Locate the cell with the specified text and output its (x, y) center coordinate. 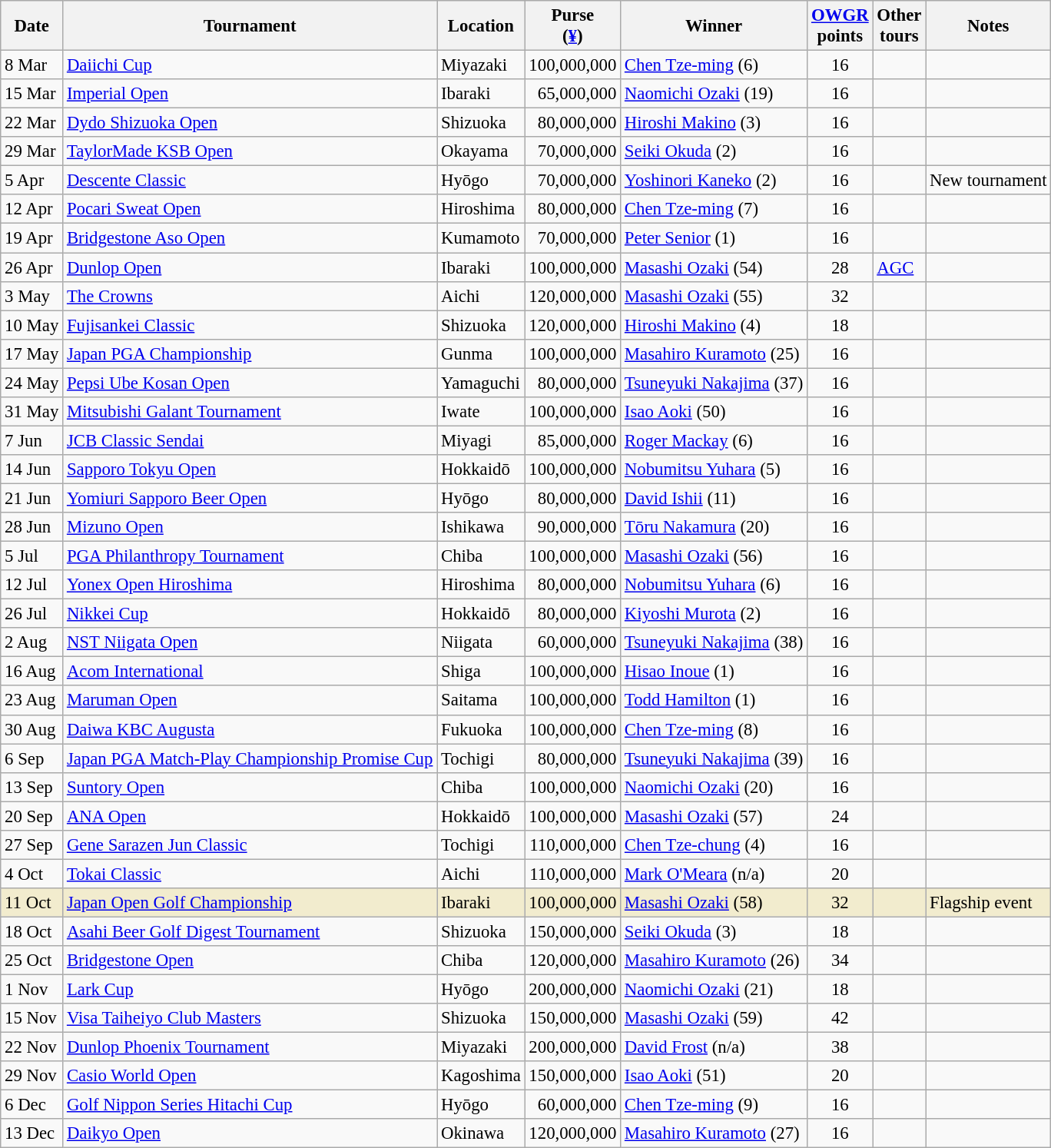
Saitama (481, 701)
Nobumitsu Yuhara (5) (714, 469)
Iwate (481, 412)
Dunlop Open (250, 267)
Flagship event (988, 903)
Hiroshi Makino (3) (714, 123)
Asahi Beer Golf Digest Tournament (250, 931)
Kiyoshi Murota (2) (714, 614)
Japan Open Golf Championship (250, 903)
21 Jun (32, 498)
Hiroshi Makino (4) (714, 325)
Naomichi Ozaki (20) (714, 787)
27 Sep (32, 845)
31 May (32, 412)
Chen Tze-ming (8) (714, 729)
20 Sep (32, 816)
10 May (32, 325)
5 Jul (32, 556)
Mark O'Meara (n/a) (714, 874)
Visa Taiheiyo Club Masters (250, 1018)
Ishikawa (481, 527)
Yomiuri Sapporo Beer Open (250, 498)
JCB Classic Sendai (250, 440)
4 Oct (32, 874)
Casio World Open (250, 1076)
16 Aug (32, 672)
13 Sep (32, 787)
Maruman Open (250, 701)
Shiga (481, 672)
Masashi Ozaki (55) (714, 296)
8 Mar (32, 65)
Hisao Inoue (1) (714, 672)
Sapporo Tokyu Open (250, 469)
Imperial Open (250, 94)
Yonex Open Hiroshima (250, 585)
30 Aug (32, 729)
Tsuneyuki Nakajima (37) (714, 383)
13 Dec (32, 1133)
Golf Nippon Series Hitachi Cup (250, 1105)
Niigata (481, 642)
19 Apr (32, 238)
26 Apr (32, 267)
TaylorMade KSB Open (250, 151)
Peter Senior (1) (714, 238)
28 Jun (32, 527)
Daiichi Cup (250, 65)
Roger Mackay (6) (714, 440)
Mitsubishi Galant Tournament (250, 412)
NST Niigata Open (250, 642)
85,000,000 (572, 440)
Okinawa (481, 1133)
24 May (32, 383)
5 Apr (32, 181)
Pepsi Ube Kosan Open (250, 383)
Tōru Nakamura (20) (714, 527)
Chen Tze-ming (7) (714, 210)
28 (840, 267)
Masashi Ozaki (57) (714, 816)
Todd Hamilton (1) (714, 701)
Japan PGA Match-Play Championship Promise Cup (250, 758)
Masahiro Kuramoto (25) (714, 353)
Masashi Ozaki (54) (714, 267)
Chen Tze-ming (6) (714, 65)
Naomichi Ozaki (19) (714, 94)
Masashi Ozaki (56) (714, 556)
17 May (32, 353)
Seiki Okuda (3) (714, 931)
Isao Aoki (50) (714, 412)
David Ishii (11) (714, 498)
Dunlop Phoenix Tournament (250, 1047)
Daikyo Open (250, 1133)
65,000,000 (572, 94)
Masashi Ozaki (58) (714, 903)
Purse(¥) (572, 26)
38 (840, 1047)
Chen Tze-chung (4) (714, 845)
Seiki Okuda (2) (714, 151)
2 Aug (32, 642)
Nikkei Cup (250, 614)
Date (32, 26)
Tournament (250, 26)
PGA Philanthropy Tournament (250, 556)
Mizuno Open (250, 527)
New tournament (988, 181)
Gene Sarazen Jun Classic (250, 845)
22 Nov (32, 1047)
Kagoshima (481, 1076)
Location (481, 26)
42 (840, 1018)
15 Mar (32, 94)
6 Sep (32, 758)
Bridgestone Aso Open (250, 238)
Othertours (899, 26)
Fujisankei Classic (250, 325)
11 Oct (32, 903)
Yamaguchi (481, 383)
AGC (899, 267)
Lark Cup (250, 990)
Descente Classic (250, 181)
Masahiro Kuramoto (26) (714, 961)
Tsuneyuki Nakajima (39) (714, 758)
29 Nov (32, 1076)
24 (840, 816)
Japan PGA Championship (250, 353)
Tokai Classic (250, 874)
The Crowns (250, 296)
Naomichi Ozaki (21) (714, 990)
Bridgestone Open (250, 961)
Notes (988, 26)
Dydo Shizuoka Open (250, 123)
Gunma (481, 353)
18 Oct (32, 931)
12 Apr (32, 210)
14 Jun (32, 469)
Nobumitsu Yuhara (6) (714, 585)
22 Mar (32, 123)
15 Nov (32, 1018)
Isao Aoki (51) (714, 1076)
Miyagi (481, 440)
David Frost (n/a) (714, 1047)
3 May (32, 296)
29 Mar (32, 151)
1 Nov (32, 990)
34 (840, 961)
Tsuneyuki Nakajima (38) (714, 642)
Fukuoka (481, 729)
7 Jun (32, 440)
Chen Tze-ming (9) (714, 1105)
Suntory Open (250, 787)
Masahiro Kuramoto (27) (714, 1133)
Pocari Sweat Open (250, 210)
Daiwa KBC Augusta (250, 729)
Kumamoto (481, 238)
Yoshinori Kaneko (2) (714, 181)
25 Oct (32, 961)
ANA Open (250, 816)
90,000,000 (572, 527)
Okayama (481, 151)
23 Aug (32, 701)
Masashi Ozaki (59) (714, 1018)
12 Jul (32, 585)
6 Dec (32, 1105)
26 Jul (32, 614)
OWGRpoints (840, 26)
Winner (714, 26)
Acom International (250, 672)
